For the text-containing cell, return its midpoint in (X, Y) coordinate format. 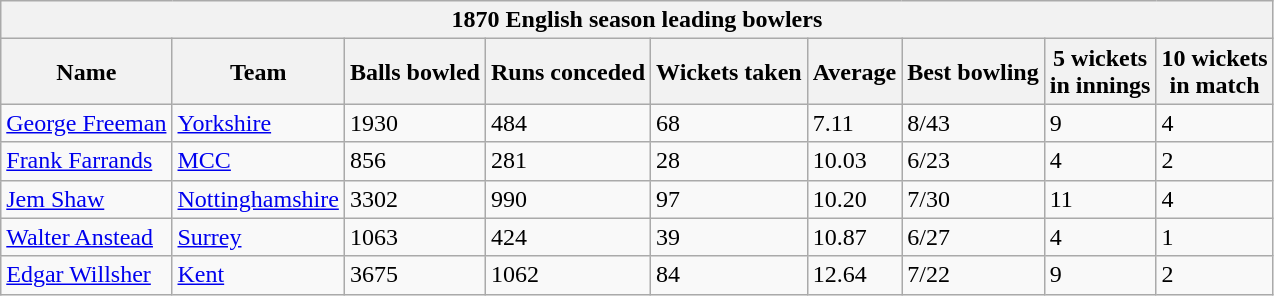
28 (730, 161)
6/23 (973, 161)
1930 (414, 123)
8/43 (973, 123)
Surrey (258, 237)
1062 (568, 275)
Average (854, 72)
6/27 (973, 237)
Yorkshire (258, 123)
Kent (258, 275)
5 wicketsin innings (1100, 72)
3675 (414, 275)
990 (568, 199)
10.03 (854, 161)
84 (730, 275)
Nottinghamshire (258, 199)
Best bowling (973, 72)
Jem Shaw (86, 199)
MCC (258, 161)
1870 English season leading bowlers (637, 20)
484 (568, 123)
Team (258, 72)
11 (1100, 199)
George Freeman (86, 123)
12.64 (854, 275)
1 (1214, 237)
Walter Anstead (86, 237)
Edgar Willsher (86, 275)
7.11 (854, 123)
856 (414, 161)
Frank Farrands (86, 161)
7/30 (973, 199)
39 (730, 237)
7/22 (973, 275)
97 (730, 199)
68 (730, 123)
Name (86, 72)
10.87 (854, 237)
3302 (414, 199)
281 (568, 161)
10.20 (854, 199)
10 wicketsin match (1214, 72)
Balls bowled (414, 72)
424 (568, 237)
1063 (414, 237)
Runs conceded (568, 72)
Wickets taken (730, 72)
